Detect which cell encompasses the target text, then output its [X, Y] center coordinate. 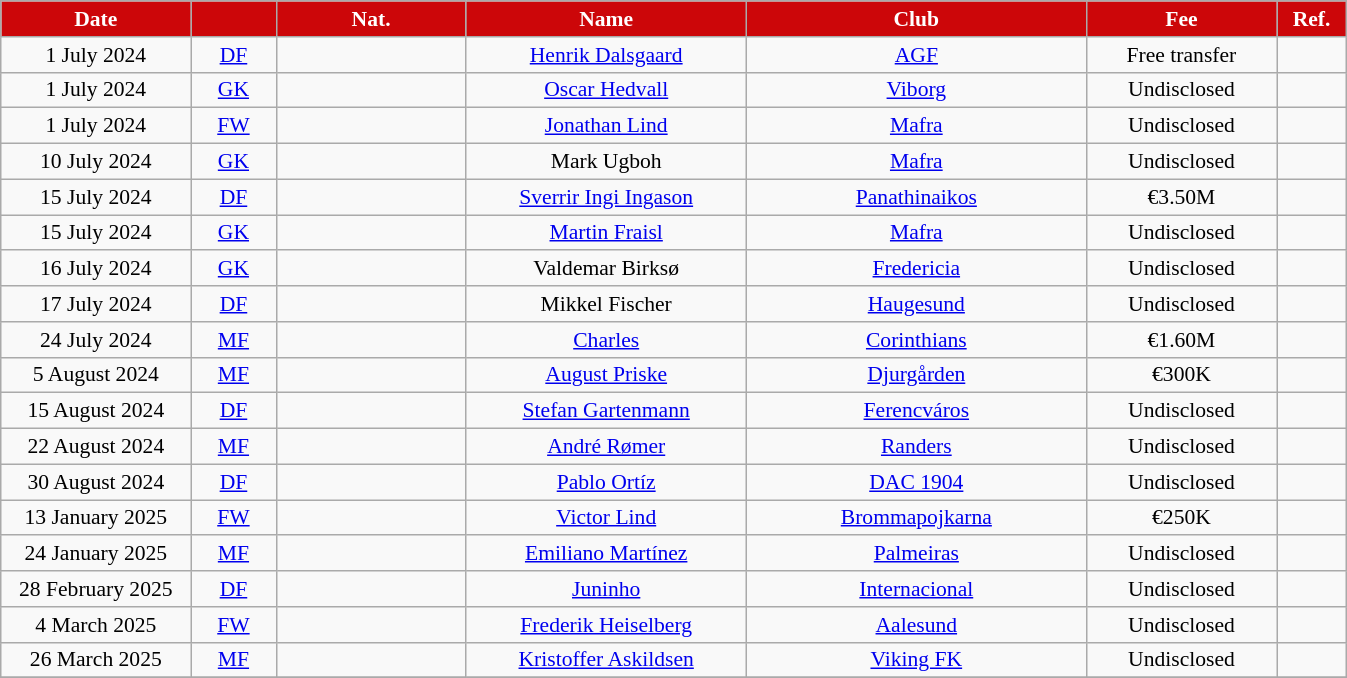
Martin Fraisl [606, 233]
Corinthians [916, 340]
€3.50M [1181, 197]
4 March 2025 [96, 625]
Viborg [916, 90]
Kristoffer Askildsen [606, 660]
Aalesund [916, 625]
Panathinaikos [916, 197]
Ferencváros [916, 411]
Club [916, 19]
16 July 2024 [96, 269]
5 August 2024 [96, 375]
15 August 2024 [96, 411]
€300K [1181, 375]
26 March 2025 [96, 660]
August Priske [606, 375]
€1.60M [1181, 340]
€250K [1181, 518]
Henrik Dalsgaard [606, 55]
28 February 2025 [96, 589]
Haugesund [916, 304]
10 July 2024 [96, 162]
Pablo Ortíz [606, 482]
13 January 2025 [96, 518]
24 January 2025 [96, 554]
Charles [606, 340]
Stefan Gartenmann [606, 411]
Mark Ugboh [606, 162]
André Rømer [606, 447]
Mikkel Fischer [606, 304]
Palmeiras [916, 554]
Juninho [606, 589]
Victor Lind [606, 518]
24 July 2024 [96, 340]
Internacional [916, 589]
Valdemar Birksø [606, 269]
22 August 2024 [96, 447]
Jonathan Lind [606, 126]
Nat. [371, 19]
Djurgården [916, 375]
Name [606, 19]
Emiliano Martínez [606, 554]
DAC 1904 [916, 482]
30 August 2024 [96, 482]
Brommapojkarna [916, 518]
Frederik Heiselberg [606, 625]
Fredericia [916, 269]
17 July 2024 [96, 304]
Viking FK [916, 660]
Oscar Hedvall [606, 90]
Date [96, 19]
Randers [916, 447]
Ref. [1311, 19]
Fee [1181, 19]
Free transfer [1181, 55]
Sverrir Ingi Ingason [606, 197]
AGF [916, 55]
